From the cell containing the given text, extract its center point as [X, Y] coordinate. 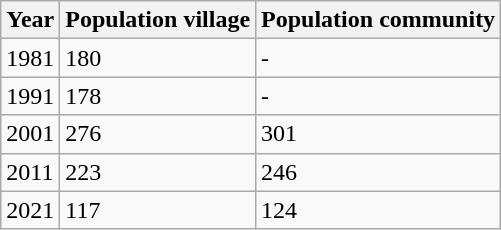
301 [378, 134]
124 [378, 210]
246 [378, 172]
1991 [30, 96]
180 [158, 58]
2001 [30, 134]
223 [158, 172]
Population community [378, 20]
Year [30, 20]
1981 [30, 58]
178 [158, 96]
276 [158, 134]
117 [158, 210]
Population village [158, 20]
2021 [30, 210]
2011 [30, 172]
